Locate the cell with the specified text and output its [x, y] center coordinate. 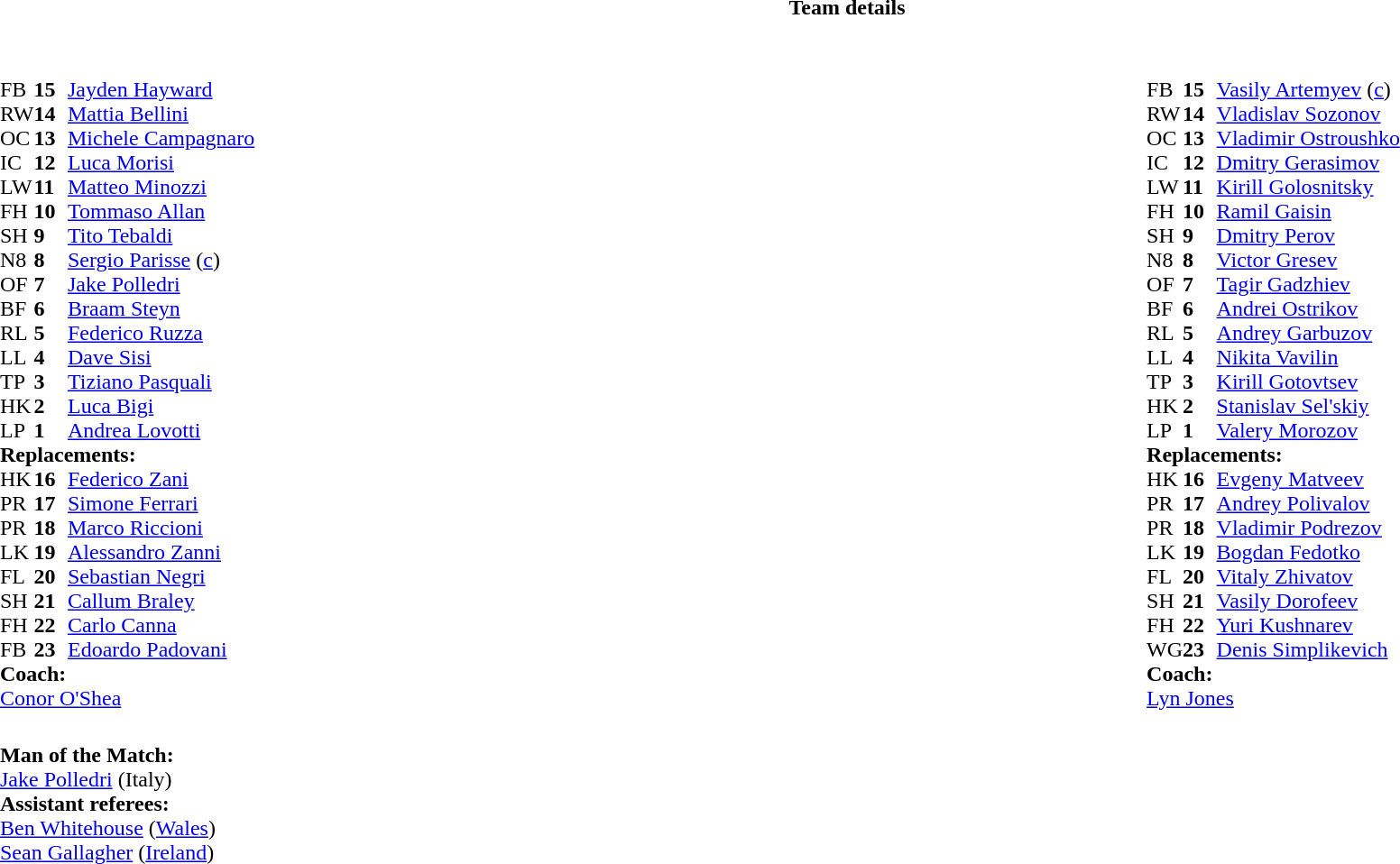
Andrei Ostrikov [1308, 308]
Dmitry Perov [1308, 236]
Vladimir Podrezov [1308, 529]
Luca Morisi [161, 162]
Victor Gresev [1308, 260]
Mattia Bellini [161, 114]
Dmitry Gerasimov [1308, 162]
Tommaso Allan [161, 211]
Evgeny Matveev [1308, 480]
Carlo Canna [161, 626]
Valery Morozov [1308, 431]
Vasily Dorofeev [1308, 601]
Edoardo Padovani [161, 649]
Jake Polledri [161, 285]
Conor O'Shea [127, 698]
Federico Zani [161, 480]
Kirill Golosnitsky [1308, 188]
Jayden Hayward [161, 90]
Sergio Parisse (c) [161, 260]
Tagir Gadzhiev [1308, 285]
Tito Tebaldi [161, 236]
Marco Riccioni [161, 529]
Denis Simplikevich [1308, 649]
Vladislav Sozonov [1308, 114]
Alessandro Zanni [161, 552]
Stanislav Sel'skiy [1308, 406]
Sebastian Negri [161, 577]
Lyn Jones [1274, 698]
Simone Ferrari [161, 503]
Vasily Artemyev (c) [1308, 90]
Andrey Garbuzov [1308, 334]
Andrey Polivalov [1308, 503]
Yuri Kushnarev [1308, 626]
Federico Ruzza [161, 334]
Ramil Gaisin [1308, 211]
Nikita Vavilin [1308, 357]
Michele Campagnaro [161, 139]
Braam Steyn [161, 308]
Vitaly Zhivatov [1308, 577]
Dave Sisi [161, 357]
WG [1165, 649]
Bogdan Fedotko [1308, 552]
Tiziano Pasquali [161, 382]
Luca Bigi [161, 406]
Kirill Gotovtsev [1308, 382]
Vladimir Ostroushko [1308, 139]
Matteo Minozzi [161, 188]
Andrea Lovotti [161, 431]
Callum Braley [161, 601]
